Detect which cell encompasses the target text, then output its (X, Y) center coordinate. 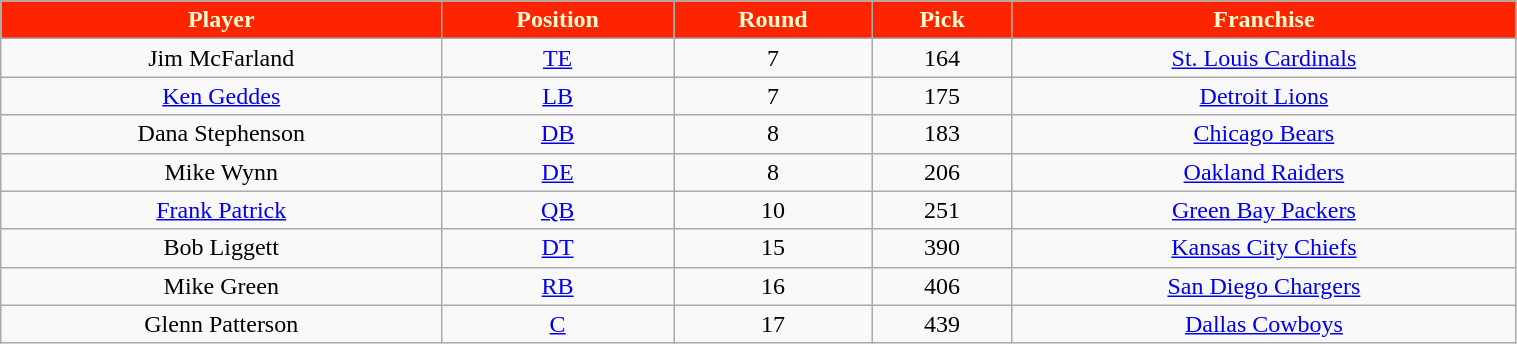
RB (558, 286)
Position (558, 20)
206 (942, 172)
390 (942, 248)
406 (942, 286)
Franchise (1264, 20)
16 (774, 286)
Glenn Patterson (222, 324)
10 (774, 210)
175 (942, 96)
17 (774, 324)
LB (558, 96)
Pick (942, 20)
183 (942, 134)
251 (942, 210)
Mike Green (222, 286)
Bob Liggett (222, 248)
Round (774, 20)
Mike Wynn (222, 172)
Kansas City Chiefs (1264, 248)
C (558, 324)
San Diego Chargers (1264, 286)
Green Bay Packers (1264, 210)
Jim McFarland (222, 58)
DT (558, 248)
Ken Geddes (222, 96)
164 (942, 58)
Dallas Cowboys (1264, 324)
Chicago Bears (1264, 134)
Oakland Raiders (1264, 172)
Frank Patrick (222, 210)
Dana Stephenson (222, 134)
QB (558, 210)
Detroit Lions (1264, 96)
439 (942, 324)
DB (558, 134)
DE (558, 172)
TE (558, 58)
Player (222, 20)
15 (774, 248)
St. Louis Cardinals (1264, 58)
